Return the [X, Y] coordinate for the center point of the cell that contains the specified text.  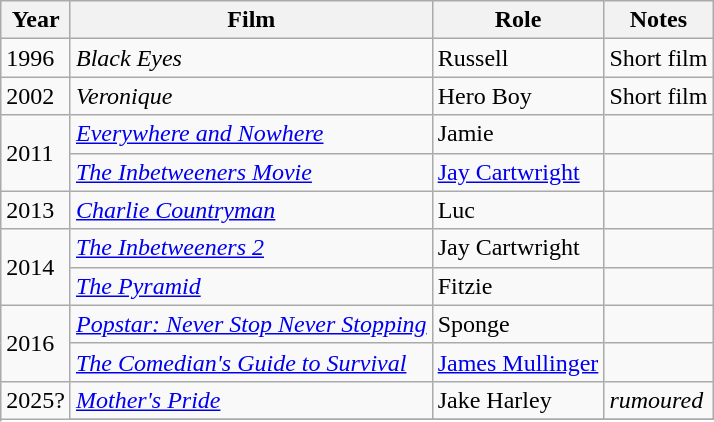
The Comedian's Guide to Survival [251, 362]
Veronique [251, 96]
Sponge [518, 324]
Fitzie [518, 286]
Everywhere and Nowhere [251, 134]
Mother's Pride [251, 400]
The Pyramid [251, 286]
Year [36, 20]
Film [251, 20]
Black Eyes [251, 58]
Russell [518, 58]
2025? [36, 400]
Jake Harley [518, 400]
Luc [518, 210]
2014 [36, 267]
The Inbetweeners 2 [251, 248]
Charlie Countryman [251, 210]
2013 [36, 210]
Notes [658, 20]
2016 [36, 343]
James Mullinger [518, 362]
Popstar: Never Stop Never Stopping [251, 324]
1996 [36, 58]
2002 [36, 96]
Hero Boy [518, 96]
Jamie [518, 134]
2011 [36, 153]
rumoured [658, 400]
Role [518, 20]
The Inbetweeners Movie [251, 172]
